Provide the [x, y] coordinate of the cell's center where the given text is located.  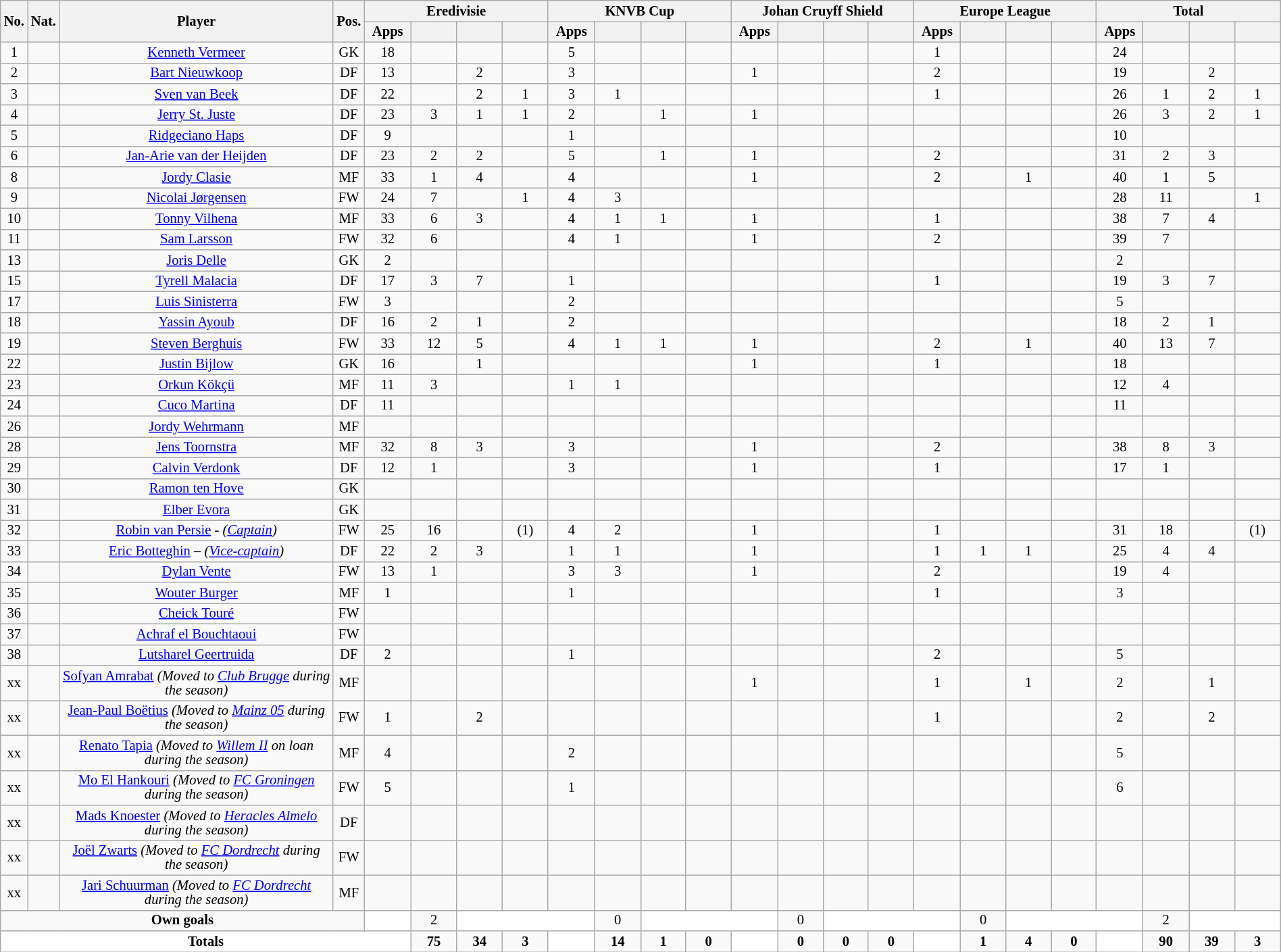
15 [14, 281]
Eric Botteghin – (Vice-captain) [197, 551]
Achraf el Bouchtaoui [197, 634]
Ramon ten Hove [197, 489]
Ridgeciano Haps [197, 135]
Pos. [349, 21]
Tonny Vilhena [197, 219]
Jan-Arie van der Heijden [197, 157]
Robin van Persie - (Captain) [197, 530]
Elber Evora [197, 509]
Jean-Paul Boëtius (Moved to Mainz 05 during the season) [197, 718]
Sofyan Amrabat (Moved to Club Brugge during the season) [197, 682]
Wouter Burger [197, 593]
Steven Berghuis [197, 343]
36 [14, 613]
No. [14, 21]
KNVB Cup [639, 11]
Lutsharel Geertruida [197, 655]
Cuco Martina [197, 405]
Sam Larsson [197, 239]
Totals [205, 942]
Total [1188, 11]
75 [434, 942]
Joël Zwarts (Moved to FC Dordrecht during the season) [197, 857]
Jens Toornstra [197, 447]
Renato Tapia (Moved to Willem II on loan during the season) [197, 753]
Calvin Verdonk [197, 468]
29 [14, 468]
Tyrell Malacia [197, 281]
Own goals [182, 920]
37 [14, 634]
Joris Delle [197, 261]
Mads Knoester (Moved to Heracles Almelo during the season) [197, 823]
Bart Nieuwkoop [197, 73]
Nat. [43, 21]
Nicolai Jørgensen [197, 197]
Dylan Vente [197, 572]
Orkun Kökçü [197, 385]
Sven van Beek [197, 95]
Yassin Ayoub [197, 323]
90 [1166, 942]
30 [14, 489]
Cheick Touré [197, 613]
Jari Schuurman (Moved to FC Dordrecht during the season) [197, 893]
Player [197, 21]
Luis Sinisterra [197, 301]
14 [618, 942]
35 [14, 593]
Jerry St. Juste [197, 115]
Jordy Clasie [197, 177]
Johan Cruyff Shield [822, 11]
Mo El Hankouri (Moved to FC Groningen during the season) [197, 788]
Kenneth Vermeer [197, 53]
Justin Bijlow [197, 364]
Jordy Wehrmann [197, 427]
Eredivisie [456, 11]
Europe League [1005, 11]
